Provide the [x, y] coordinate of the cell's center where the given text is located.  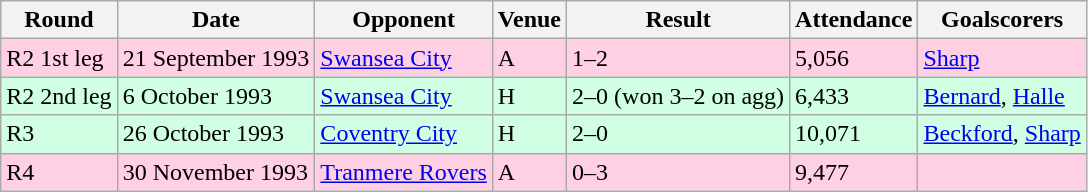
9,477 [854, 172]
2–0 [678, 134]
Venue [529, 20]
Attendance [854, 20]
Round [59, 20]
0–3 [678, 172]
R4 [59, 172]
Opponent [404, 20]
2–0 (won 3–2 on agg) [678, 96]
Tranmere Rovers [404, 172]
Result [678, 20]
10,071 [854, 134]
21 September 1993 [216, 58]
R2 2nd leg [59, 96]
Beckford, Sharp [1002, 134]
R3 [59, 134]
Sharp [1002, 58]
Date [216, 20]
1–2 [678, 58]
Bernard, Halle [1002, 96]
5,056 [854, 58]
30 November 1993 [216, 172]
6 October 1993 [216, 96]
R2 1st leg [59, 58]
6,433 [854, 96]
Coventry City [404, 134]
26 October 1993 [216, 134]
Goalscorers [1002, 20]
